Search for the cell housing the specified text and yield its (X, Y) center coordinate. 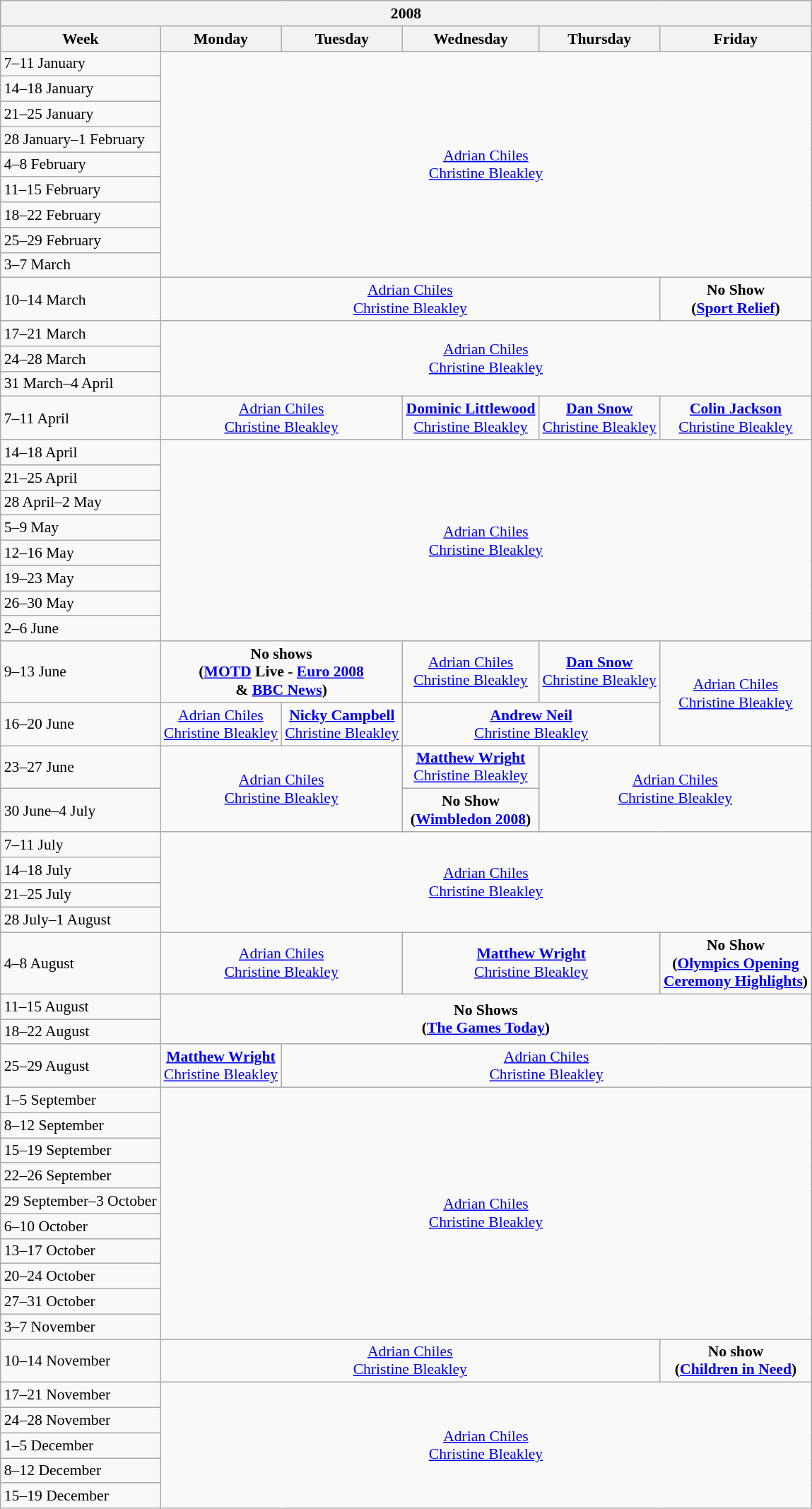
No Shows(The Games Today) (486, 1019)
12–16 May (81, 553)
5–9 May (81, 528)
20–24 October (81, 1276)
25–29 August (81, 1066)
28 April–2 May (81, 503)
10–14 March (81, 300)
1–5 September (81, 1100)
7–11 January (81, 64)
19–23 May (81, 578)
13–17 October (81, 1251)
17–21 November (81, 1395)
Colin Jackson Christine Bleakley (736, 418)
27–31 October (81, 1302)
2–6 June (81, 629)
30 June–4 July (81, 810)
21–25 January (81, 115)
3–7 March (81, 265)
28 January–1 February (81, 139)
22–26 September (81, 1176)
24–28 March (81, 359)
31 March–4 April (81, 384)
26–30 May (81, 604)
Wednesday (471, 39)
No show(Children in Need) (736, 1361)
No Show(Wimbledon 2008) (471, 810)
Andrew Neil Christine Bleakley (531, 724)
11–15 August (81, 1006)
Week (81, 39)
14–18 April (81, 452)
8–12 December (81, 1471)
15–19 December (81, 1496)
6–10 October (81, 1226)
21–25 April (81, 478)
9–13 June (81, 671)
Monday (220, 39)
Friday (736, 39)
3–7 November (81, 1327)
No Show(Olympics Opening Ceremony Highlights) (736, 964)
18–22 August (81, 1032)
1–5 December (81, 1445)
18–22 February (81, 215)
10–14 November (81, 1361)
24–28 November (81, 1421)
14–18 January (81, 89)
No shows(MOTD Live - Euro 2008 & BBC News) (281, 671)
2008 (406, 13)
4–8 February (81, 165)
7–11 July (81, 845)
No Show(Sport Relief) (736, 300)
17–21 March (81, 334)
11–15 February (81, 190)
8–12 September (81, 1125)
16–20 June (81, 724)
Nicky Campbell Christine Bleakley (342, 724)
29 September–3 October (81, 1201)
Thursday (599, 39)
4–8 August (81, 964)
23–27 June (81, 768)
7–11 April (81, 418)
25–29 February (81, 240)
Tuesday (342, 39)
14–18 July (81, 870)
Dominic Littlewood Christine Bleakley (471, 418)
28 July–1 August (81, 920)
15–19 September (81, 1151)
21–25 July (81, 895)
